Locate the cell with the specified text and output its (X, Y) center coordinate. 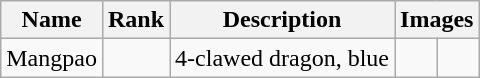
Images (437, 20)
Description (282, 20)
Mangpao (52, 58)
4-clawed dragon, blue (282, 58)
Name (52, 20)
Rank (136, 20)
